Pinpoint the cell where the given text exists, returning its (x, y) midpoint coordinate. 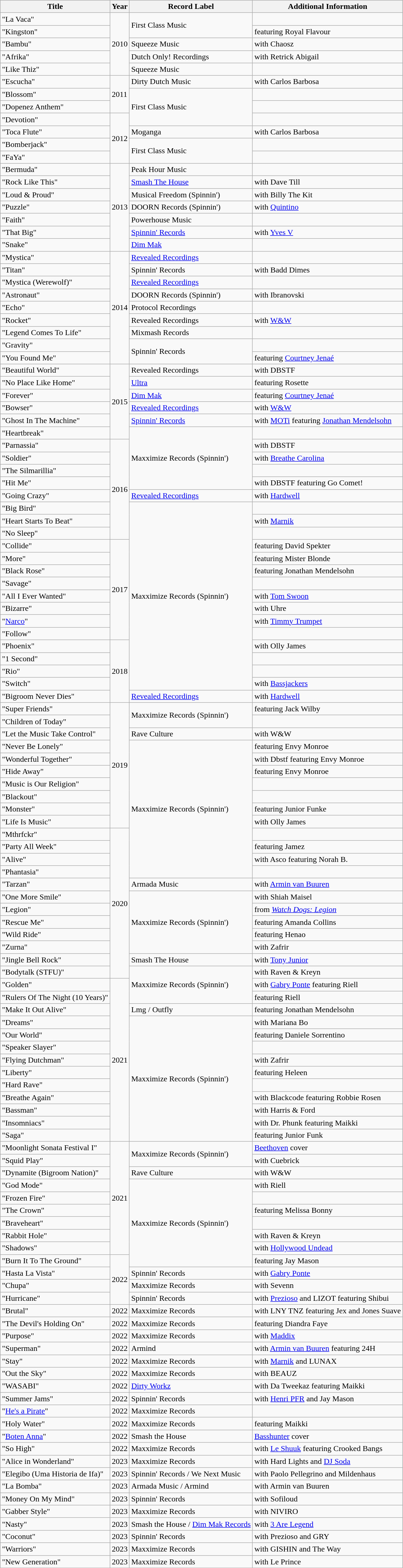
2011 (120, 94)
2015 (120, 402)
"Tarzan" (55, 884)
"La Bomba" (55, 1486)
"God Mode" (55, 1185)
"Forever" (55, 395)
featuring Daniele Sorrentino (328, 1035)
"Music is Our Religion" (55, 784)
"Rock Like This" (55, 182)
featuring Amanda Collins (328, 922)
"Boten Anna" (55, 1436)
2018 (120, 671)
"Make It Out Alive" (55, 1010)
with Da Tweekaz featuring Maikki (328, 1386)
Year (120, 7)
"Collide" (55, 546)
with Dr. Phunk featuring Maikki (328, 1123)
with 3 Are Legend (328, 1524)
"Narco" (55, 621)
with Riell (328, 1185)
with Ibranovski (328, 295)
"Gabber Style" (55, 1511)
with Dbstf featuring Envy Monroe (328, 759)
"Elegibo (Uma Historia de Ifa)" (55, 1474)
"Snake" (55, 245)
"Chupa" (55, 1286)
Mixmash Records (191, 332)
with Sevenn (328, 1286)
"All I Ever Wanted" (55, 596)
"You Found Me" (55, 357)
Smash the House / Dim Mak Records (191, 1524)
Dirty Dutch Music (191, 82)
"Saga" (55, 1135)
"Phantasia" (55, 872)
with BEAUZ (328, 1374)
"Mystica" (55, 257)
with Paolo Pellegrino and Mildenhaus (328, 1474)
"Hurricane" (55, 1298)
"Rescue Me" (55, 922)
with Hard Lights and DJ Soda (328, 1461)
Musical Freedom (Spinnin') (191, 195)
"Superman" (55, 1348)
"Bigroom Never Dies" (55, 696)
"Big Bird" (55, 508)
with Yves V (328, 232)
with Badd Dimes (328, 270)
"Let the Music Take Control" (55, 734)
Dutch Only! Recordings (191, 57)
with Gabry Ponte featuring Riell (328, 985)
"One More Smile" (55, 897)
featuring Melissa Bonny (328, 1211)
"Bassman" (55, 1110)
"So High" (55, 1449)
with DBSTF featuring Go Comet! (328, 483)
"Parnassia" (55, 445)
"Hide Away" (55, 772)
2019 (120, 765)
with Shiah Maisel (328, 897)
"Liberty" (55, 1072)
"Warriors" (55, 1549)
featuring Maikki (328, 1424)
with Sofiloud (328, 1499)
featuring Diandra Faye (328, 1323)
"Moonlight Sonata Festival I" (55, 1148)
"Phoenix" (55, 646)
"Dopenez Anthem" (55, 107)
featuring David Spekter (328, 546)
with Le Shuuk featuring Crooked Bangs (328, 1449)
Armada Music / Armind (191, 1486)
Moganga (191, 132)
with Marnik and LUNAX (328, 1361)
Peak Hour Music (191, 170)
"Squid Play" (55, 1160)
Beethoven cover (328, 1148)
with Prezioso and GRY (328, 1536)
"Bermuda" (55, 170)
featuring Jay Mason (328, 1261)
"Monster" (55, 809)
"Never Be Lonely" (55, 746)
with LNY TNZ featuring Jex and Jones Suave (328, 1311)
"Children of Today" (55, 721)
featuring Junior Funke (328, 809)
"Super Friends" (55, 709)
"Escucha" (55, 82)
"1 Second" (55, 659)
with Retrick Abigail (328, 57)
Lmg / Outfly (191, 1010)
with Blackcode featuring Robbie Rosen (328, 1098)
"Bomberjack" (55, 144)
featuring Rosette (328, 383)
Protocol Recordings (191, 307)
"Money On My Mind" (55, 1499)
"Savage" (55, 584)
Powerhouse Music (191, 220)
Dirty Workz (191, 1386)
with MOTi featuring Jonathan Mendelsohn (328, 420)
"Heart Starts To Beat" (55, 521)
"Bizarre" (55, 609)
featuring Royal Flavour (328, 32)
with Maddix (328, 1336)
"La Vaca" (55, 19)
with Tom Swoon (328, 596)
with Harris & Ford (328, 1110)
featuring Jamez (328, 847)
2014 (120, 308)
with NIVIRO (328, 1511)
"Hard Rave" (55, 1085)
"Rulers Of The Night (10 Years)" (55, 997)
"Toca Flute" (55, 132)
"Zurna" (55, 947)
"Legend Comes To Life" (55, 332)
with Marnik (328, 521)
"Mystica (Werewolf)" (55, 282)
"That Big" (55, 232)
with Breathe Carolina (328, 458)
"Rio" (55, 671)
"Frozen Fire" (55, 1198)
with Le Prince (328, 1561)
"New Generation" (55, 1561)
Title (55, 7)
"Golden" (55, 985)
featuring Henao (328, 934)
"Blackout" (55, 797)
"Beautiful World" (55, 370)
"Follow" (55, 634)
"No Place Like Home" (55, 383)
"Astronaut" (55, 295)
Ultra (191, 383)
Armada Music (191, 884)
with Hollywood Undead (328, 1248)
"Party All Week" (55, 847)
with Henri PFR and Jay Mason (328, 1399)
"Gravity" (55, 345)
"The Devil's Holding On" (55, 1323)
Additional Information (328, 7)
"Ghost In The Machine" (55, 420)
Record Label (191, 7)
"Faith" (55, 220)
"Stay" (55, 1361)
"The Crown" (55, 1211)
"Our World" (55, 1035)
"Blossom" (55, 94)
with Armin van Buuren featuring 24H (328, 1348)
"Flying Dutchman" (55, 1060)
from Watch Dogs: Legion (328, 909)
"Heartbreak" (55, 433)
"Breathe Again" (55, 1098)
featuring Mister Blonde (328, 558)
"Kingston" (55, 32)
with Timmy Trumpet (328, 621)
"Afrika" (55, 57)
"Hit Me" (55, 483)
"Like Thiz" (55, 69)
"He's a Pirate" (55, 1411)
"Shadows" (55, 1248)
with Bassjackers (328, 684)
Spinnin' Records / We Next Music (191, 1474)
"Rocket" (55, 320)
"More" (55, 558)
Armind (191, 1348)
2017 (120, 589)
with Cuebrick (328, 1160)
"Purpose" (55, 1336)
"Dynamite (Bigroom Nation)" (55, 1173)
"Rabbit Hole" (55, 1236)
with Tony Junior (328, 960)
"Alive" (55, 859)
with Uhre (328, 609)
Basshunter cover (328, 1436)
with GISHIN and The Way (328, 1549)
"Summer Jams" (55, 1399)
"Alice in Wonderland" (55, 1461)
with Prezioso and LIZOT featuring Shibui (328, 1298)
"Brutal" (55, 1311)
with Mariana Bo (328, 1022)
"Soldier" (55, 458)
"Out the Sky" (55, 1374)
"Going Crazy" (55, 496)
"Coconut" (55, 1536)
with Asco featuring Norah B. (328, 859)
featuring Riell (328, 997)
"Dreams" (55, 1022)
featuring Junior Funk (328, 1135)
"No Sleep" (55, 533)
with Gabry Ponte (328, 1273)
"FaYa" (55, 157)
"Loud & Proud" (55, 195)
"Speaker Slayer" (55, 1047)
2010 (120, 44)
with Dave Till (328, 182)
"Nasty" (55, 1524)
"Echo" (55, 307)
"WASABI" (55, 1386)
"Switch" (55, 684)
"Wild Ride" (55, 934)
"Puzzle" (55, 207)
"Bambu" (55, 44)
"Burn It To The Ground" (55, 1261)
"Jingle Bell Rock" (55, 960)
"Insomniacs" (55, 1123)
2012 (120, 138)
"Wonderful Together" (55, 759)
"Mthrfckr" (55, 834)
"Titan" (55, 270)
2013 (120, 207)
featuring Heleen (328, 1072)
2020 (120, 903)
"Black Rose" (55, 571)
"Devotion" (55, 119)
Smash the House (191, 1436)
"Bowser" (55, 408)
"Holy Water" (55, 1424)
"Braveheart" (55, 1223)
"Hasta La Vista" (55, 1273)
"The Silmarillia" (55, 470)
with Quintino (328, 207)
"Legion" (55, 909)
with Chaosz (328, 44)
"Bodytalk (STFU)" (55, 972)
"Life Is Music" (55, 822)
featuring Jack Wilby (328, 709)
2016 (120, 489)
with Billy The Kit (328, 195)
